Detect which cell encompasses the target text, then output its [X, Y] center coordinate. 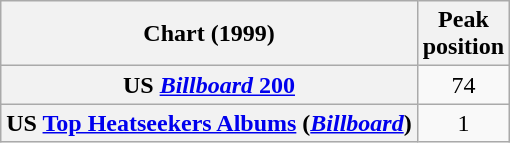
1 [463, 123]
US Billboard 200 [209, 85]
Chart (1999) [209, 34]
Peakposition [463, 34]
74 [463, 85]
US Top Heatseekers Albums (Billboard) [209, 123]
